Identify which cell holds the provided text, then report its (x, y) central coordinate. 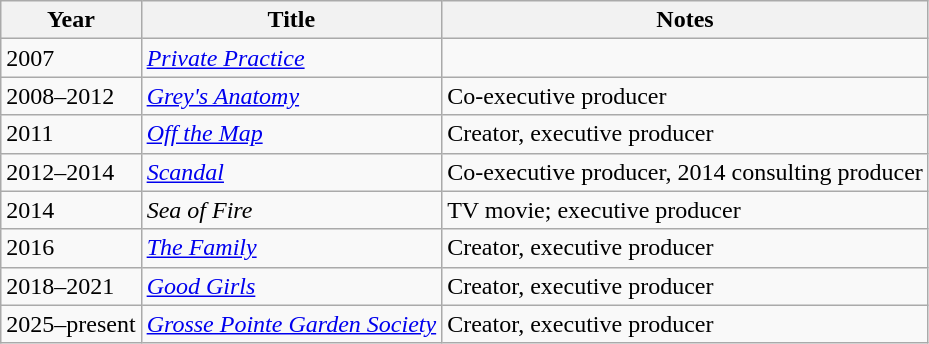
Co-executive producer (686, 96)
Sea of Fire (292, 210)
2008–2012 (71, 96)
2011 (71, 134)
Notes (686, 20)
Grey's Anatomy (292, 96)
Private Practice (292, 58)
Year (71, 20)
Grosse Pointe Garden Society (292, 324)
The Family (292, 248)
2012–2014 (71, 172)
2025–present (71, 324)
TV movie; executive producer (686, 210)
2014 (71, 210)
Title (292, 20)
2007 (71, 58)
2016 (71, 248)
2018–2021 (71, 286)
Off the Map (292, 134)
Good Girls (292, 286)
Co-executive producer, 2014 consulting producer (686, 172)
Scandal (292, 172)
